Search for the cell housing the specified text and yield its [X, Y] center coordinate. 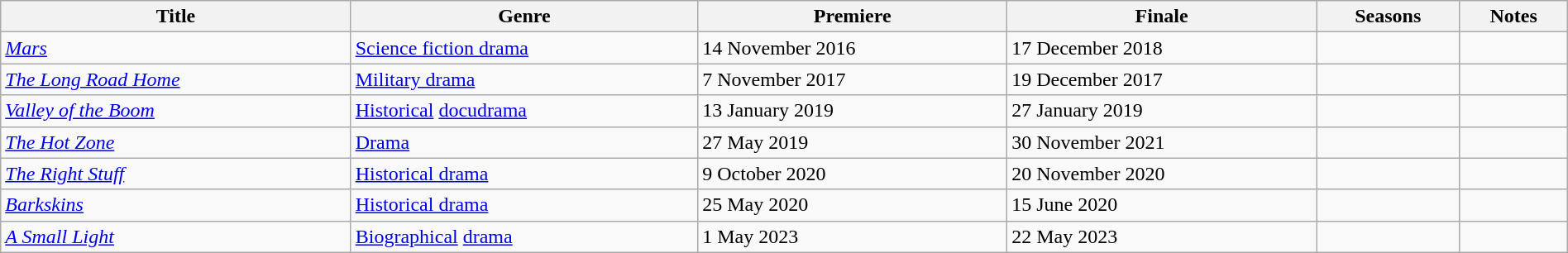
Finale [1162, 17]
Title [175, 17]
Biographical drama [524, 236]
Notes [1513, 17]
The Hot Zone [175, 142]
25 May 2020 [853, 205]
14 November 2016 [853, 48]
Seasons [1388, 17]
Genre [524, 17]
The Right Stuff [175, 174]
Historical docudrama [524, 111]
22 May 2023 [1162, 236]
Barkskins [175, 205]
Science fiction drama [524, 48]
Mars [175, 48]
Premiere [853, 17]
19 December 2017 [1162, 79]
20 November 2020 [1162, 174]
27 May 2019 [853, 142]
15 June 2020 [1162, 205]
7 November 2017 [853, 79]
Military drama [524, 79]
The Long Road Home [175, 79]
30 November 2021 [1162, 142]
A Small Light [175, 236]
1 May 2023 [853, 236]
17 December 2018 [1162, 48]
27 January 2019 [1162, 111]
9 October 2020 [853, 174]
Valley of the Boom [175, 111]
Drama [524, 142]
13 January 2019 [853, 111]
